Search for the cell housing the specified text and yield its [x, y] center coordinate. 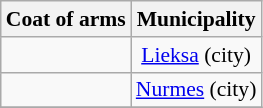
Municipality [196, 19]
Lieksa (city) [196, 55]
Coat of arms [66, 19]
Nurmes (city) [196, 90]
